Find where the given text appears and provide that cell's center as (X, Y) coordinate. 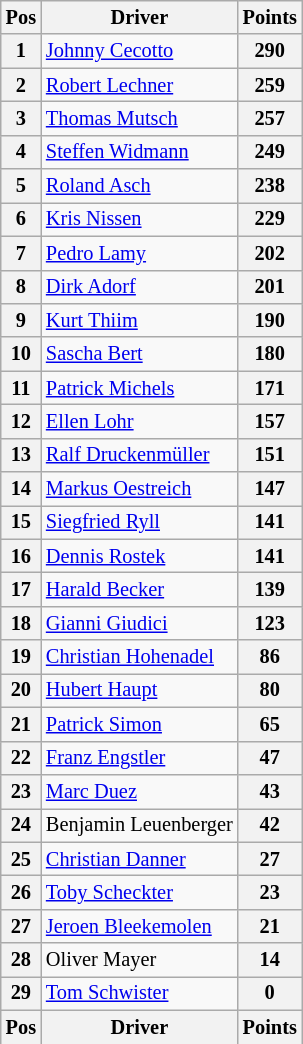
Benjamin Leuenberger (140, 825)
Markus Oestreich (140, 489)
2 (21, 85)
Marc Duez (140, 791)
28 (21, 960)
Patrick Simon (140, 724)
Christian Hohenadel (140, 657)
Harald Becker (140, 589)
17 (21, 589)
Robert Lechner (140, 85)
16 (21, 556)
15 (21, 522)
80 (270, 690)
19 (21, 657)
Tom Schwister (140, 993)
Oliver Mayer (140, 960)
147 (270, 489)
18 (21, 623)
43 (270, 791)
Steffen Widmann (140, 152)
65 (270, 724)
Patrick Michels (140, 388)
Roland Asch (140, 186)
5 (21, 186)
171 (270, 388)
238 (270, 186)
Pedro Lamy (140, 253)
6 (21, 219)
4 (21, 152)
42 (270, 825)
12 (21, 421)
Gianni Giudici (140, 623)
Siegfried Ryll (140, 522)
201 (270, 287)
Thomas Mutsch (140, 118)
1 (21, 51)
139 (270, 589)
Ralf Druckenmüller (140, 455)
Toby Scheckter (140, 892)
Sascha Bert (140, 354)
8 (21, 287)
11 (21, 388)
Christian Danner (140, 859)
86 (270, 657)
47 (270, 758)
Hubert Haupt (140, 690)
26 (21, 892)
7 (21, 253)
229 (270, 219)
0 (270, 993)
151 (270, 455)
249 (270, 152)
13 (21, 455)
Johnny Cecotto (140, 51)
Jeroen Bleekemolen (140, 926)
10 (21, 354)
259 (270, 85)
25 (21, 859)
9 (21, 320)
180 (270, 354)
202 (270, 253)
24 (21, 825)
Dirk Adorf (140, 287)
257 (270, 118)
3 (21, 118)
Dennis Rostek (140, 556)
Kurt Thiim (140, 320)
290 (270, 51)
Franz Engstler (140, 758)
157 (270, 421)
190 (270, 320)
22 (21, 758)
Ellen Lohr (140, 421)
29 (21, 993)
123 (270, 623)
20 (21, 690)
Kris Nissen (140, 219)
